Extract the [X, Y] coordinate from the center of the cell holding the provided text.  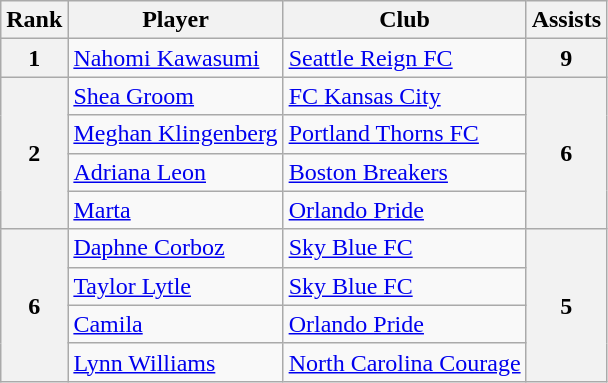
Shea Groom [176, 96]
Boston Breakers [404, 172]
Assists [566, 20]
Daphne Corboz [176, 248]
FC Kansas City [404, 96]
Lynn Williams [176, 362]
Taylor Lytle [176, 286]
Nahomi Kawasumi [176, 58]
Club [404, 20]
Camila [176, 324]
Meghan Klingenberg [176, 134]
2 [34, 153]
Player [176, 20]
Rank [34, 20]
9 [566, 58]
5 [566, 305]
Portland Thorns FC [404, 134]
Seattle Reign FC [404, 58]
Marta [176, 210]
Adriana Leon [176, 172]
1 [34, 58]
North Carolina Courage [404, 362]
